Find where the given text appears and provide that cell's center as (X, Y) coordinate. 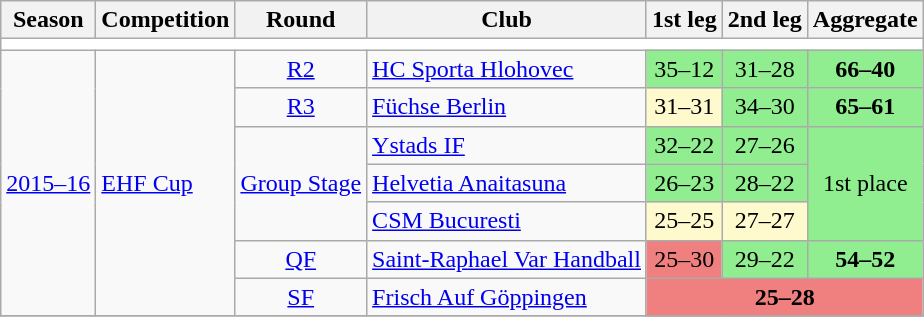
SF (301, 297)
CSM Bucuresti (507, 221)
Aggregate (865, 20)
R2 (301, 69)
25–30 (684, 259)
Competition (166, 20)
28–22 (764, 183)
Ystads IF (507, 145)
Group Stage (301, 183)
Club (507, 20)
1st place (865, 183)
Frisch Auf Göppingen (507, 297)
65–61 (865, 107)
Saint-Raphael Var Handball (507, 259)
54–52 (865, 259)
Füchse Berlin (507, 107)
Round (301, 20)
32–22 (684, 145)
31–28 (764, 69)
2nd leg (764, 20)
1st leg (684, 20)
34–30 (764, 107)
QF (301, 259)
26–23 (684, 183)
HC Sporta Hlohovec (507, 69)
2015–16 (48, 183)
EHF Cup (166, 183)
27–26 (764, 145)
31–31 (684, 107)
25–25 (684, 221)
29–22 (764, 259)
Season (48, 20)
25–28 (784, 297)
66–40 (865, 69)
27–27 (764, 221)
Helvetia Anaitasuna (507, 183)
R3 (301, 107)
35–12 (684, 69)
